For the text-containing cell, return its midpoint in (x, y) coordinate format. 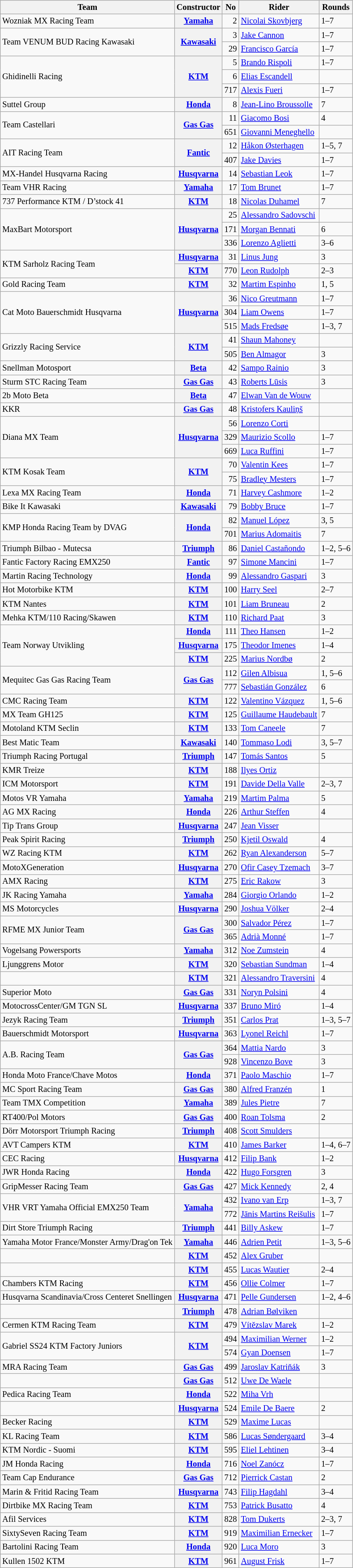
8 (231, 104)
Suttel Group (87, 104)
Motos VR Yamaha (87, 798)
Tommaso Lodi (279, 742)
478 (231, 1311)
Team VENUM BUD Racing Kawasaki (87, 42)
Becker Racing (87, 1422)
928 (231, 1061)
Martim Espinho (279, 284)
Gilen Albisua (279, 673)
Mattia Nardo (279, 1048)
Noe Zumstein (279, 951)
Jezyk Racing Team (87, 1020)
Triumph Bilbao - Mutecsa (87, 548)
Ofir Casey Tzemach (279, 867)
42 (231, 368)
351 (231, 1020)
Giacomo Bosi (279, 118)
Bartolini Racing Team (87, 1547)
47 (231, 396)
Maurizio Scollo (279, 437)
Liam Bruneau (279, 604)
Dirtbike MX Racing Team (87, 1505)
499 (231, 1367)
Eliel Lehtinen (279, 1450)
111 (231, 631)
Billy Askew (279, 1228)
82 (231, 521)
669 (231, 451)
Jake Cannon (279, 35)
Superior Moto (87, 992)
Adrien Petit (279, 1242)
Nico Greutmann (279, 298)
Team Cap Endurance (87, 1478)
226 (231, 812)
Eric Rakow (279, 881)
MC Sport Racing Team (87, 1089)
Tom Brunet (279, 188)
Elias Escandell (279, 77)
Hugo Forsgren (279, 1172)
Morgan Bennati (279, 229)
2–3 (336, 271)
586 (231, 1436)
ICM Motorsport (87, 784)
Nicolai Skovbjerg (279, 21)
Marin & Fritid Racing Team (87, 1492)
Roan Tolsma (279, 1117)
VHR VRT Yamaha Official EMX250 Team (87, 1207)
574 (231, 1353)
770 (231, 271)
KTM Nantes (87, 604)
Motoland KTM Seclin (87, 728)
455 (231, 1270)
133 (231, 728)
KTM Nordic - Suomi (87, 1450)
515 (231, 326)
KMP Honda Racing Team by DVAG (87, 528)
Mequitec Gas Gas Racing Team (87, 680)
777 (231, 687)
Maximilian Werner (279, 1339)
29 (231, 49)
Ghidinelli Racing (87, 77)
1, 5 (336, 284)
300 (231, 923)
651 (231, 132)
Bruno Miró (279, 1006)
MX Team GH125 (87, 715)
Ljunggrens Motor (87, 965)
Alessandro Traversini (279, 978)
Hot Motorbike KTM (87, 590)
320 (231, 965)
Martim Palma (279, 798)
125 (231, 715)
3, 5–7 (336, 742)
Theo Hansen (279, 631)
Team Castellari (87, 125)
304 (231, 312)
389 (231, 1103)
12 (231, 146)
371 (231, 1075)
Tom Dukerts (279, 1519)
188 (231, 770)
400 (231, 1117)
1–5, 7 (336, 146)
25 (231, 215)
JK Racing Yamaha (87, 895)
Diana MX Team (87, 437)
3–6 (336, 243)
Liam Owens (279, 312)
Afil Services (87, 1519)
312 (231, 951)
446 (231, 1242)
Lorenzo Corti (279, 423)
Peak Spirit Racing (87, 840)
Miha Vrh (279, 1394)
529 (231, 1422)
701 (231, 534)
Husqvarna Scandinavia/Cross Centeret Snellingen (87, 1297)
18 (231, 202)
427 (231, 1186)
191 (231, 784)
452 (231, 1256)
432 (231, 1200)
Emile De Baere (279, 1408)
JM Honda Racing (87, 1464)
Gold Racing Team (87, 284)
SixtySeven Racing Team (87, 1533)
Dörr Motorsport Triumph Racing (87, 1131)
Jake Davies (279, 160)
17 (231, 188)
Lucas Søndergaard (279, 1436)
140 (231, 742)
225 (231, 659)
365 (231, 937)
48 (231, 409)
Constructor (199, 7)
Ivano van Erp (279, 1200)
Vincenzo Bove (279, 1061)
Manuel López (279, 521)
1–3, 5–6 (336, 1242)
Jean Visser (279, 826)
920 (231, 1547)
171 (231, 229)
RFME MX Junior Team (87, 930)
CMC Racing Team (87, 701)
Bike It Kawasaki (87, 507)
919 (231, 1533)
412 (231, 1159)
86 (231, 548)
Carlos Prat (279, 1020)
Salvador Pérez (279, 923)
Kullen 1502 KTM (87, 1561)
Daniel Castañondo (279, 548)
Alessandro Sadovschi (279, 215)
Mehka KTM/110 Racing/Skawen (87, 617)
329 (231, 437)
56 (231, 423)
Rounds (336, 7)
Bauerschmidt Motorsport (87, 1034)
WZ Racing KTM (87, 853)
Simone Mancini (279, 562)
MotocrossCenter/GM TGN SL (87, 1006)
Ben Almagor (279, 354)
Marius Adomaitis (279, 534)
Shaun Mahoney (279, 340)
743 (231, 1492)
Jaroslav Katriňák (279, 1367)
828 (231, 1519)
Jules Pietre (279, 1103)
Ollie Colmer (279, 1284)
Jānis Martins Reišulis (279, 1214)
KL Racing Team (87, 1436)
Noryn Polsini (279, 992)
Kjetil Oswald (279, 840)
August Frisk (279, 1561)
422 (231, 1172)
James Barker (279, 1145)
456 (231, 1284)
36 (231, 298)
284 (231, 895)
407 (231, 160)
Sturm STC Racing Team (87, 382)
32 (231, 284)
31 (231, 257)
5–7 (336, 853)
250 (231, 840)
716 (231, 1464)
Ilyes Ortiz (279, 770)
Marius Nordbø (279, 659)
122 (231, 701)
522 (231, 1394)
Luca Moro (279, 1547)
494 (231, 1339)
Mads Fredsøe (279, 326)
Maximilian Ernecker (279, 1533)
71 (231, 493)
337 (231, 1006)
AIT Racing Team (87, 153)
275 (231, 881)
MX-Handel Husqvarna Racing (87, 174)
Lucas Wautier (279, 1270)
Snellman Motosport (87, 368)
595 (231, 1450)
110 (231, 617)
Jean-Lino Broussolle (279, 104)
Adrian Bølviken (279, 1311)
Fantic Factory Racing EMX250 (87, 562)
Filip Hagdahl (279, 1492)
Davide Della Valle (279, 784)
Team Norway Utvikling (87, 646)
Francisco García (279, 49)
11 (231, 118)
101 (231, 604)
75 (231, 479)
Lexa MX Racing Team (87, 493)
336 (231, 243)
Alessandro Gaspari (279, 576)
Mick Kennedy (279, 1186)
Harry Seel (279, 590)
MotoXGeneration (87, 867)
Cermen KTM Racing Team (87, 1325)
Elwan Van de Wouw (279, 396)
262 (231, 853)
Pedica Racing Team (87, 1394)
Maxime Lucas (279, 1422)
Kristofers Kauliņš (279, 409)
97 (231, 562)
Martin Racing Technology (87, 576)
CEC Racing (87, 1159)
290 (231, 909)
Chambers KTM Racing (87, 1284)
AG MX Racing (87, 812)
717 (231, 90)
363 (231, 1034)
Scott Smulders (279, 1131)
Linus Jung (279, 257)
Vogelsang Powersports (87, 951)
Sebastian Sundman (279, 965)
737 Performance KTM / D’stock 41 (87, 202)
Team (87, 7)
Team VHR Racing (87, 188)
524 (231, 1408)
3, 5 (336, 521)
Yamaha Motor France/Monster Army/Drag'on Tek (87, 1242)
Team TMX Competition (87, 1103)
RT400/Pol Motors (87, 1117)
270 (231, 867)
Uwe De Waele (279, 1380)
Nicolas Duhamel (279, 202)
A.B. Racing Team (87, 1054)
Grizzly Racing Service (87, 347)
Alex Gruber (279, 1256)
Sebastian Leok (279, 174)
219 (231, 798)
Vítězslav Marek (279, 1325)
Bradley Mesters (279, 479)
2, 4 (336, 1186)
JWR Honda Racing (87, 1172)
479 (231, 1325)
Pelle Gundersen (279, 1297)
247 (231, 826)
147 (231, 756)
2b Moto Beta (87, 396)
Valentino Vázquez (279, 701)
Alexis Fueri (279, 90)
Giovanni Meneghello (279, 132)
Leon Rudolph (279, 271)
Sebastián González (279, 687)
Tom Caneele (279, 728)
99 (231, 576)
Richard Paat (279, 617)
No (231, 7)
Joshua Völker (279, 909)
408 (231, 1131)
1–3, 5–7 (336, 1020)
Paolo Maschio (279, 1075)
505 (231, 354)
79 (231, 507)
14 (231, 174)
Honda Moto France/Chave Motos (87, 1075)
KMR Treize (87, 770)
Roberts Lūsis (279, 382)
Lyonel Reichl (279, 1034)
Rider (279, 7)
Lorenzo Aglietti (279, 243)
512 (231, 1380)
1–2, 5–6 (336, 548)
Filip Bank (279, 1159)
KKR (87, 409)
Luca Ruffini (279, 451)
MRA Racing Team (87, 1367)
Giorgio Orlando (279, 895)
Håkon Østerhagen (279, 146)
Noel Zanócz (279, 1464)
Best Matic Team (87, 742)
MaxBart Motorsport (87, 229)
1 (336, 1089)
AMX Racing (87, 881)
772 (231, 1214)
471 (231, 1297)
321 (231, 978)
Pierrick Castan (279, 1478)
KTM Kosak Team (87, 472)
Patrick Busatto (279, 1505)
KTM Sarholz Racing Team (87, 264)
3–7 (336, 867)
175 (231, 646)
410 (231, 1145)
Sampo Rainio (279, 368)
961 (231, 1561)
Cat Moto Bauerschmidt Husqvarna (87, 312)
Bobby Bruce (279, 507)
441 (231, 1228)
Valentin Kees (279, 465)
Tomás Santos (279, 756)
1–4, 6–7 (336, 1145)
Arthur Steffen (279, 812)
364 (231, 1048)
331 (231, 992)
100 (231, 590)
MS Motorcycles (87, 909)
Harvey Cashmore (279, 493)
AVT Campers KTM (87, 1145)
Gyan Doensen (279, 1353)
1–2, 4–6 (336, 1297)
Triumph Racing Portugal (87, 756)
Brando Rispoli (279, 63)
41 (231, 340)
Dirt Store Triumph Racing (87, 1228)
380 (231, 1089)
2–7 (336, 590)
Tip Trans Group (87, 826)
112 (231, 673)
GripMesser Racing Team (87, 1186)
753 (231, 1505)
Alfred Franzén (279, 1089)
Guillaume Haudebault (279, 715)
Ryan Alexanderson (279, 853)
Adrià Monné (279, 937)
70 (231, 465)
Theodor Imenes (279, 646)
43 (231, 382)
Wozniak MX Racing Team (87, 21)
Gabriel SS24 KTM Factory Juniors (87, 1345)
712 (231, 1478)
